Find where the given text appears and provide that cell's center as (X, Y) coordinate. 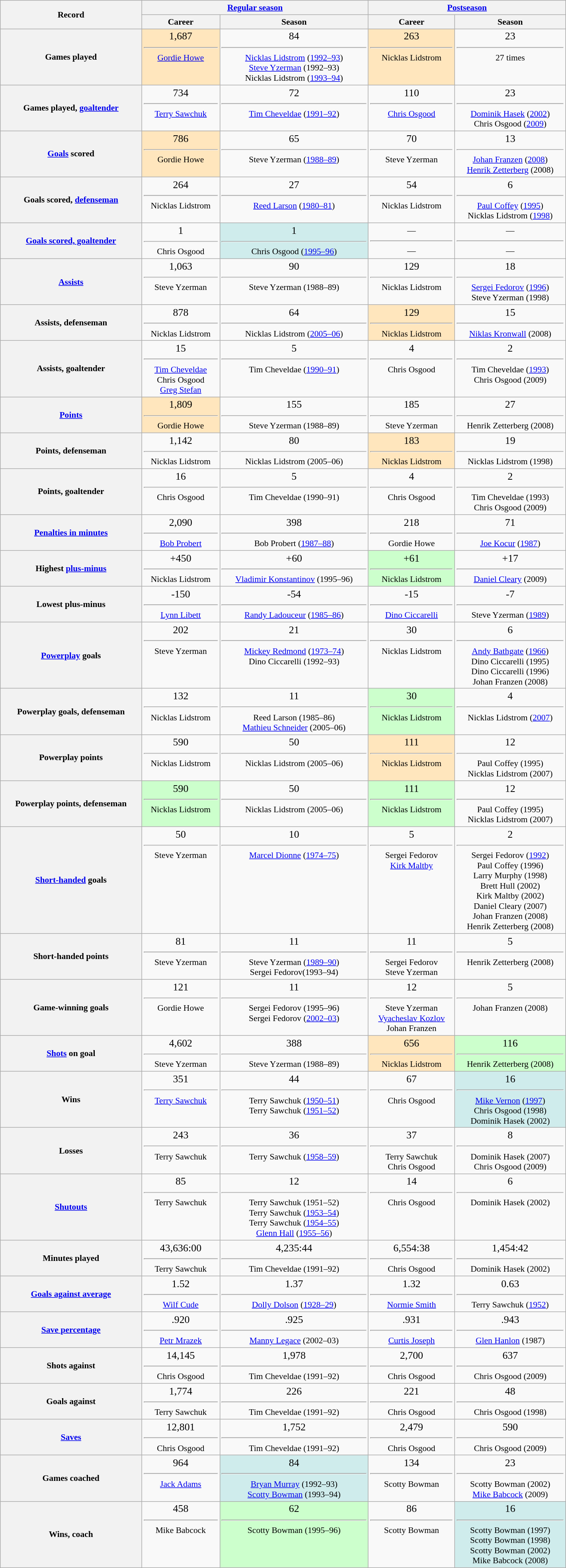
Short-handed points (71, 957)
11Sergei FedorovSteve Yzerman (412, 957)
+61Nicklas Lidstrom (412, 568)
+450Nicklas Lidstrom (181, 568)
84Nicklas Lidstrom (1992–93)Steve Yzerman (1992–93)Nicklas Lidstrom (1993–94) (294, 56)
14,145Chris Osgood (181, 1366)
64Nicklas Lidstrom (2005–06) (294, 323)
1,774Terry Sawchuk (181, 1401)
1.37Dolly Dolson (1928–29) (294, 1294)
Saves (71, 1438)
43,636:00Terry Sawchuk (181, 1258)
Shutouts (71, 1207)
5Johan Franzen (2008) (510, 1008)
398Bob Probert (1987–88) (294, 533)
Game-winning goals (71, 1008)
.943Glen Hanlon (1987) (510, 1330)
-54Randy Ladouceur (1985–86) (294, 604)
Powerplay points (71, 758)
121Gordie Howe (181, 1008)
.920Petr Mrazek (181, 1330)
155Steve Yzerman (1988–89) (294, 415)
14Chris Osgood (412, 1207)
2327 times (510, 56)
Short-handed goals (71, 880)
37Terry SawchukChris Osgood (412, 1151)
218Gordie Howe (412, 533)
Powerplay points, defenseman (71, 804)
6Andy Bathgate (1966)Dino Ciccarelli (1995)Dino Ciccarelli (1996)Johan Franzen (2008) (510, 656)
656Nicklas Lidstrom (412, 1054)
16Chris Osgood (181, 492)
2,479Chris Osgood (412, 1438)
27Henrik Zetterberg (2008) (510, 415)
19Nicklas Lidstrom (1998) (510, 451)
202Steve Yzerman (181, 656)
388Steve Yzerman (1988–89) (294, 1054)
1,063Steve Yzerman (181, 282)
Goals scored, goaltender (71, 241)
Regular season (255, 8)
458Mike Babcock (181, 1535)
Wins, coach (71, 1535)
637Chris Osgood (2009) (510, 1366)
11Reed Larson (1985–86)Mathieu Schneider (2005–06) (294, 712)
21Mickey Redmond (1973–74)Dino Ciccarelli (1992–93) (294, 656)
Wins (71, 1099)
1,978Tim Cheveldae (1991–92) (294, 1366)
62Scotty Bowman (1995–96) (294, 1535)
Points (71, 415)
134Scotty Bowman (412, 1479)
48Chris Osgood (1998) (510, 1401)
6,554:38Chris Osgood (412, 1258)
Goals scored (71, 154)
964Jack Adams (181, 1479)
6Dominik Hasek (2002) (510, 1207)
18Sergei Fedorov (1996)Steve Yzerman (1998) (510, 282)
86Scotty Bowman (412, 1535)
50Steve Yzerman (181, 880)
Penalties in minutes (71, 533)
1,752Tim Cheveldae (1991–92) (294, 1438)
-15Dino Ciccarelli (412, 604)
Shots against (71, 1366)
70Steve Yzerman (412, 154)
72Tim Cheveldae (1991–92) (294, 108)
Powerplay goals, defenseman (71, 712)
16Scotty Bowman (1997)Scotty Bowman (1998)Scotty Bowman (2002)Mike Babcock (2008) (510, 1535)
4,235:44Tim Cheveldae (1991–92) (294, 1258)
90Steve Yzerman (1988–89) (294, 282)
Goals scored, defenseman (71, 200)
183Nicklas Lidstrom (412, 451)
Shots on goal (71, 1054)
786Gordie Howe (181, 154)
71Joe Kocur (1987) (510, 533)
Points, defenseman (71, 451)
84Bryan Murray (1992–93)Scotty Bowman (1993–94) (294, 1479)
1,454:42Dominik Hasek (2002) (510, 1258)
1,809Gordie Howe (181, 415)
27Reed Larson (1980–81) (294, 200)
85Terry Sawchuk (181, 1207)
Powerplay goals (71, 656)
226Tim Cheveldae (1991–92) (294, 1401)
221Chris Osgood (412, 1401)
Assists, goaltender (71, 369)
116Henrik Zetterberg (2008) (510, 1054)
Goals against average (71, 1294)
1,687Gordie Howe (181, 56)
Games played, goaltender (71, 108)
-150Lynn Libett (181, 604)
16Mike Vernon (1997)Chris Osgood (1998)Dominik Hasek (2002) (510, 1099)
12,801Chris Osgood (181, 1438)
Assists (71, 282)
2,090Bob Probert (181, 533)
264Nicklas Lidstrom (181, 200)
Save percentage (71, 1330)
+17Daniel Cleary (2009) (510, 568)
.925Manny Legace (2002–03) (294, 1330)
11Steve Yzerman (1989–90)Sergei Fedorov(1993–94) (294, 957)
5Sergei FedorovKirk Maltby (412, 880)
12Terry Sawchuk (1951–52)Terry Sawchuk (1953–54)Terry Sawchuk (1954–55)Glenn Hall (1955–56) (294, 1207)
110Chris Osgood (412, 108)
8Dominik Hasek (2007)Chris Osgood (2009) (510, 1151)
10Marcel Dionne (1974–75) (294, 880)
132Nicklas Lidstrom (181, 712)
11Sergei Fedorov (1995–96)Sergei Fedorov (2002–03) (294, 1008)
2,700Chris Osgood (412, 1366)
54Nicklas Lidstrom (412, 200)
80Nicklas Lidstrom (2005–06) (294, 451)
Minutes played (71, 1258)
351Terry Sawchuk (181, 1099)
185Steve Yzerman (412, 415)
4Nicklas Lidstrom (2007) (510, 712)
65Steve Yzerman (1988–89) (294, 154)
6Paul Coffey (1995)Nicklas Lidstrom (1998) (510, 200)
1Chris Osgood (1995–96) (294, 241)
0.63Terry Sawchuk (1952) (510, 1294)
15Niklas Kronwall (2008) (510, 323)
4,602Steve Yzerman (181, 1054)
-7Steve Yzerman (1989) (510, 604)
878Nicklas Lidstrom (181, 323)
Losses (71, 1151)
81Steve Yzerman (181, 957)
23Dominik Hasek (2002)Chris Osgood (2009) (510, 108)
Postseason (467, 8)
Lowest plus-minus (71, 604)
263Nicklas Lidstrom (412, 56)
67Chris Osgood (412, 1099)
23Scotty Bowman (2002)Mike Babcock (2009) (510, 1479)
1.32Normie Smith (412, 1294)
Goals against (71, 1401)
Games coached (71, 1479)
1,142Nicklas Lidstrom (181, 451)
Assists, defenseman (71, 323)
.931Curtis Joseph (412, 1330)
36Terry Sawchuk (1958–59) (294, 1151)
+60Vladimir Konstantinov (1995–96) (294, 568)
5Henrik Zetterberg (2008) (510, 957)
734Terry Sawchuk (181, 108)
Games played (71, 56)
13Johan Franzen (2008)Henrik Zetterberg (2008) (510, 154)
1Chris Osgood (181, 241)
44Terry Sawchuk (1950–51)Terry Sawchuk (1951–52) (294, 1099)
12Steve YzermanVyacheslav KozlovJohan Franzen (412, 1008)
Points, goaltender (71, 492)
243Terry Sawchuk (181, 1151)
15Tim CheveldaeChris OsgoodGreg Stefan (181, 369)
590Chris Osgood (2009) (510, 1438)
Record (71, 14)
Highest plus-minus (71, 568)
1.52Wilf Cude (181, 1294)
